Return (x, y) of the center of cell containing provided text 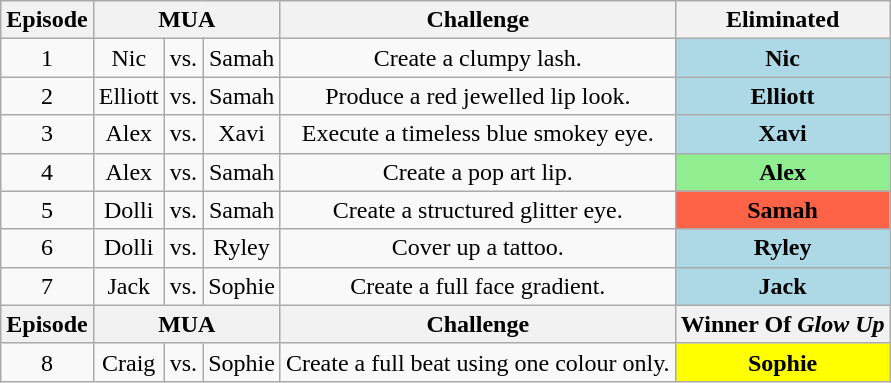
3 (47, 134)
Execute a timeless blue smokey eye. (478, 134)
Create a full face gradient. (478, 286)
Cover up a tattoo. (478, 248)
Craig (128, 362)
Create a clumpy lash. (478, 58)
Create a pop art lip. (478, 172)
6 (47, 248)
Winner Of Glow Up (782, 324)
Eliminated (782, 20)
Create a full beat using one colour only. (478, 362)
4 (47, 172)
8 (47, 362)
2 (47, 96)
Produce a red jewelled lip look. (478, 96)
Create a structured glitter eye. (478, 210)
1 (47, 58)
7 (47, 286)
5 (47, 210)
